Return the [x, y] coordinate for the center point of the cell that contains the specified text.  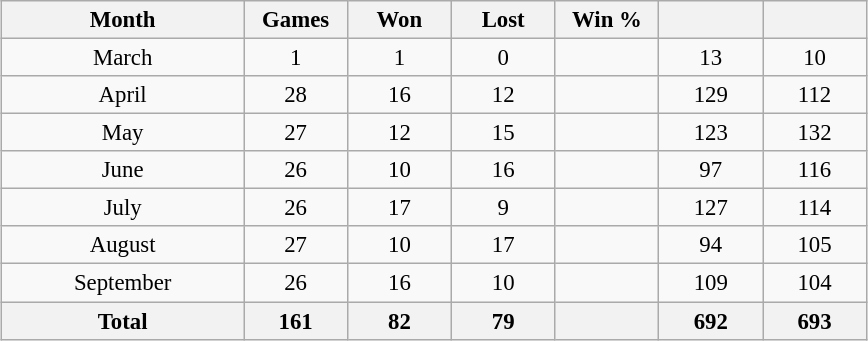
April [123, 95]
109 [711, 283]
Month [123, 20]
692 [711, 321]
Won [399, 20]
Lost [503, 20]
104 [815, 283]
September [123, 283]
105 [815, 245]
15 [503, 133]
9 [503, 208]
127 [711, 208]
13 [711, 57]
79 [503, 321]
28 [296, 95]
June [123, 170]
0 [503, 57]
116 [815, 170]
693 [815, 321]
March [123, 57]
161 [296, 321]
Win % [607, 20]
May [123, 133]
August [123, 245]
123 [711, 133]
94 [711, 245]
July [123, 208]
Games [296, 20]
97 [711, 170]
129 [711, 95]
114 [815, 208]
132 [815, 133]
112 [815, 95]
82 [399, 321]
Total [123, 321]
